Detect which cell encompasses the target text, then output its [X, Y] center coordinate. 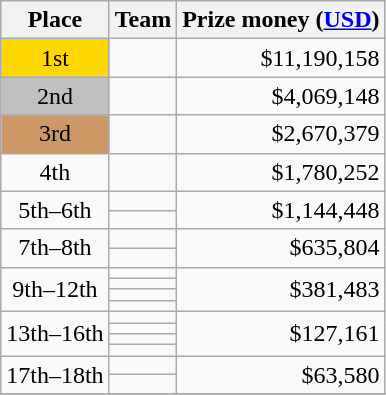
$63,580 [281, 375]
Place [55, 20]
$1,144,448 [281, 210]
1st [55, 58]
2nd [55, 96]
$2,670,379 [281, 134]
17th–18th [55, 375]
Prize money (USD) [281, 20]
3rd [55, 134]
Team [143, 20]
$127,161 [281, 333]
$4,069,148 [281, 96]
$1,780,252 [281, 172]
$635,804 [281, 248]
$381,483 [281, 289]
4th [55, 172]
13th–16th [55, 333]
$11,190,158 [281, 58]
7th–8th [55, 248]
9th–12th [55, 289]
5th–6th [55, 210]
